Locate the cell with the specified text and output its [x, y] center coordinate. 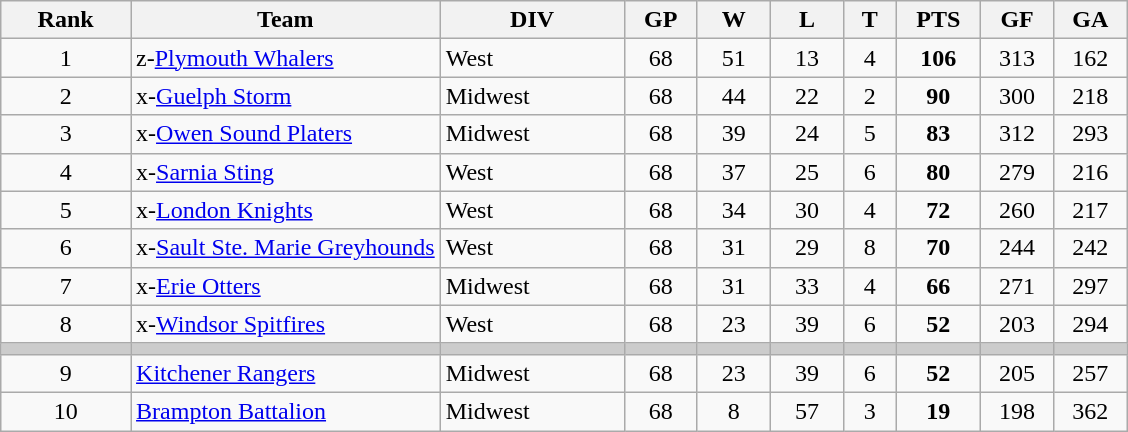
W [734, 20]
244 [1016, 248]
24 [806, 134]
T [870, 20]
279 [1016, 172]
203 [1016, 324]
x-Guelph Storm [286, 96]
GP [660, 20]
90 [938, 96]
297 [1090, 286]
198 [1016, 411]
242 [1090, 248]
37 [734, 172]
1 [66, 58]
Team [286, 20]
44 [734, 96]
x-Sault Ste. Marie Greyhounds [286, 248]
83 [938, 134]
PTS [938, 20]
205 [1016, 373]
Brampton Battalion [286, 411]
22 [806, 96]
260 [1016, 210]
13 [806, 58]
218 [1090, 96]
x-Owen Sound Platers [286, 134]
106 [938, 58]
217 [1090, 210]
312 [1016, 134]
300 [1016, 96]
L [806, 20]
10 [66, 411]
z-Plymouth Whalers [286, 58]
x-Sarnia Sting [286, 172]
x-Erie Otters [286, 286]
34 [734, 210]
x-London Knights [286, 210]
294 [1090, 324]
162 [1090, 58]
GA [1090, 20]
33 [806, 286]
25 [806, 172]
216 [1090, 172]
66 [938, 286]
x-Windsor Spitfires [286, 324]
362 [1090, 411]
30 [806, 210]
72 [938, 210]
GF [1016, 20]
Rank [66, 20]
293 [1090, 134]
7 [66, 286]
Kitchener Rangers [286, 373]
29 [806, 248]
9 [66, 373]
19 [938, 411]
70 [938, 248]
51 [734, 58]
DIV [532, 20]
57 [806, 411]
313 [1016, 58]
271 [1016, 286]
80 [938, 172]
257 [1090, 373]
